Capture the cell that displays the provided text and extract its (x, y) central coordinate. 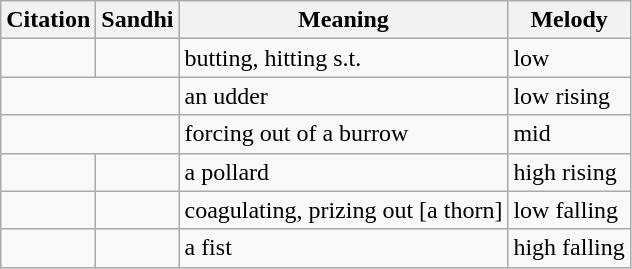
forcing out of a burrow (344, 134)
mid (569, 134)
butting, hitting s.t. (344, 58)
low rising (569, 96)
low (569, 58)
low falling (569, 210)
coagulating, prizing out [a thorn] (344, 210)
high falling (569, 248)
high rising (569, 172)
a fist (344, 248)
Melody (569, 20)
a pollard (344, 172)
an udder (344, 96)
Citation (48, 20)
Sandhi (138, 20)
Meaning (344, 20)
